Scan for the cell matching the given text and deliver its [x, y] coordinate at center. 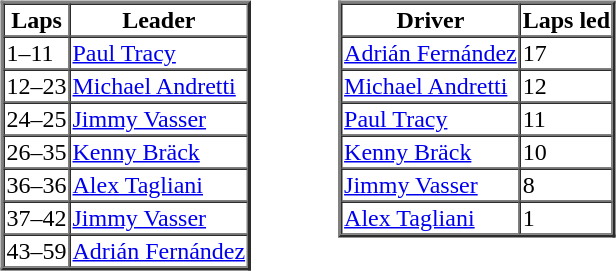
Driver [430, 20]
24–25 [37, 118]
Laps led [566, 20]
12–23 [37, 86]
1–11 [37, 52]
10 [566, 152]
1 [566, 218]
Laps [37, 20]
36–36 [37, 184]
43–59 [37, 250]
26–35 [37, 152]
8 [566, 184]
11 [566, 118]
17 [566, 52]
12 [566, 86]
Leader [160, 20]
37–42 [37, 218]
